Output the [X, Y] coordinate of the center of the cell containing the given text.  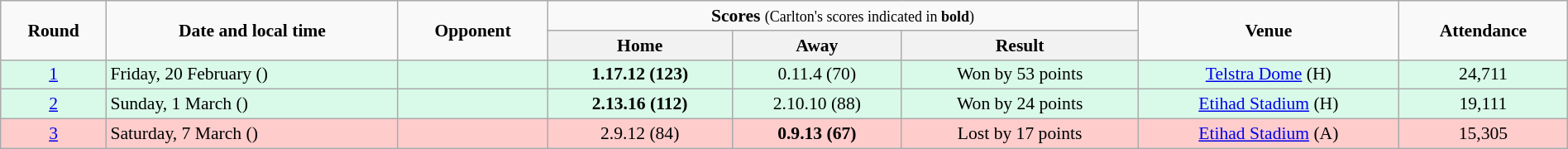
Away [817, 46]
Attendance [1484, 30]
0.11.4 (70) [817, 74]
1.17.12 (123) [640, 74]
Lost by 17 points [1020, 134]
Won by 53 points [1020, 74]
3 [54, 134]
Friday, 20 February () [251, 74]
2.10.10 (88) [817, 104]
2 [54, 104]
Opponent [472, 30]
Result [1020, 46]
Home [640, 46]
Date and local time [251, 30]
Telstra Dome (H) [1269, 74]
Venue [1269, 30]
Etihad Stadium (A) [1269, 134]
1 [54, 74]
2.9.12 (84) [640, 134]
24,711 [1484, 74]
19,111 [1484, 104]
2.13.16 (112) [640, 104]
Scores (Carlton's scores indicated in bold) [843, 16]
15,305 [1484, 134]
Round [54, 30]
0.9.13 (67) [817, 134]
Won by 24 points [1020, 104]
Sunday, 1 March () [251, 104]
Etihad Stadium (H) [1269, 104]
Saturday, 7 March () [251, 134]
